Find where the given text appears and provide that cell's center as (x, y) coordinate. 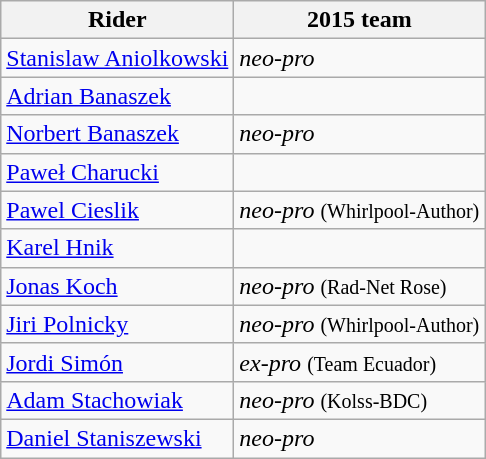
Pawel Cieslik (118, 210)
Paweł Charucki (118, 172)
neo-pro (Kolss-BDC) (360, 400)
Rider (118, 20)
Karel Hnik (118, 248)
neo-pro (Rad-Net Rose) (360, 286)
Adam Stachowiak (118, 400)
ex-pro (Team Ecuador) (360, 362)
Jordi Simón (118, 362)
Stanislaw Aniolkowski (118, 58)
Jonas Koch (118, 286)
Norbert Banaszek (118, 134)
Adrian Banaszek (118, 96)
Daniel Staniszewski (118, 438)
Jiri Polnicky (118, 324)
2015 team (360, 20)
